Find where the given text appears and provide that cell's center as [X, Y] coordinate. 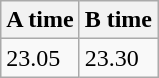
23.30 [118, 58]
A time [40, 20]
B time [118, 20]
23.05 [40, 58]
